Return the (X, Y) coordinate for the center point of the cell that contains the specified text.  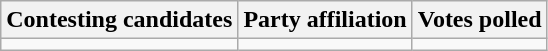
Votes polled (480, 20)
Contesting candidates (120, 20)
Party affiliation (325, 20)
